Determine the (X, Y) coordinate at the center of the cell enclosing the given text.  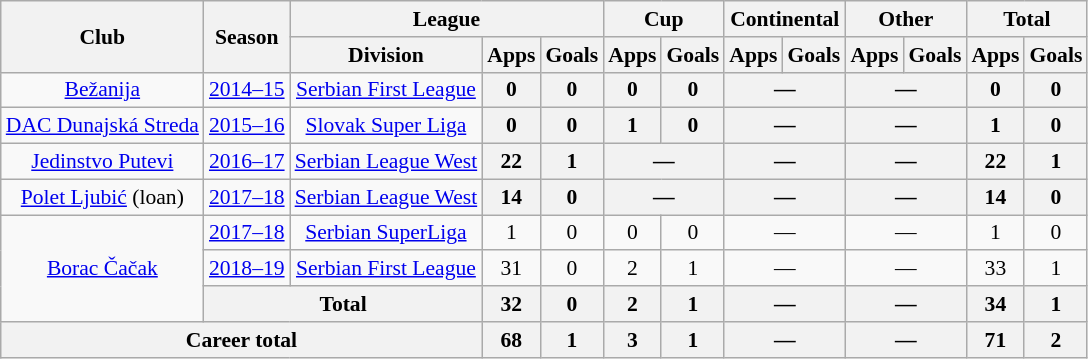
Bežanija (102, 90)
33 (995, 269)
Polet Ljubić (loan) (102, 197)
2018–19 (247, 269)
DAC Dunajská Streda (102, 126)
Club (102, 36)
Serbian SuperLiga (386, 233)
2016–17 (247, 162)
League (447, 19)
Continental (784, 19)
Borac Čačak (102, 268)
71 (995, 340)
68 (511, 340)
Career total (242, 340)
Division (386, 55)
Slovak Super Liga (386, 126)
32 (511, 304)
Cup (664, 19)
2014–15 (247, 90)
Other (906, 19)
Jedinstvo Putevi (102, 162)
31 (511, 269)
34 (995, 304)
Season (247, 36)
2015–16 (247, 126)
3 (632, 340)
